Identify which cell holds the provided text, then report its (X, Y) central coordinate. 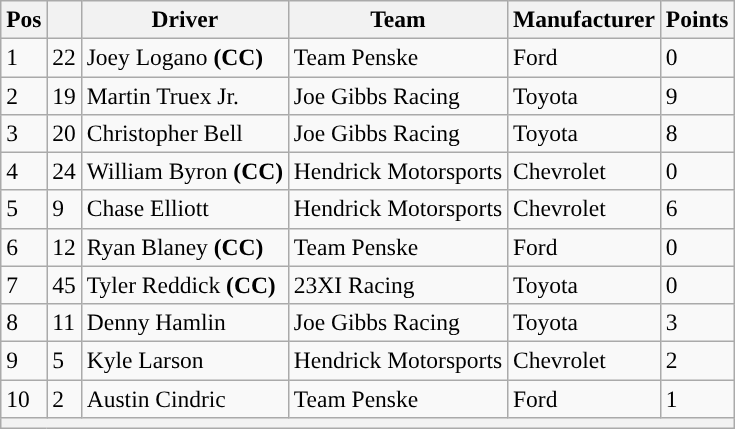
William Byron (CC) (184, 171)
11 (64, 322)
45 (64, 285)
Team (398, 19)
22 (64, 57)
Driver (184, 19)
Chase Elliott (184, 209)
Christopher Bell (184, 133)
23XI Racing (398, 285)
Ryan Blaney (CC) (184, 247)
Points (697, 19)
Tyler Reddick (CC) (184, 285)
10 (24, 398)
Austin Cindric (184, 398)
Pos (24, 19)
7 (24, 285)
19 (64, 95)
Denny Hamlin (184, 322)
Joey Logano (CC) (184, 57)
24 (64, 171)
12 (64, 247)
Martin Truex Jr. (184, 95)
Manufacturer (584, 19)
4 (24, 171)
20 (64, 133)
Kyle Larson (184, 360)
